Find where the given text appears and provide that cell's center as [x, y] coordinate. 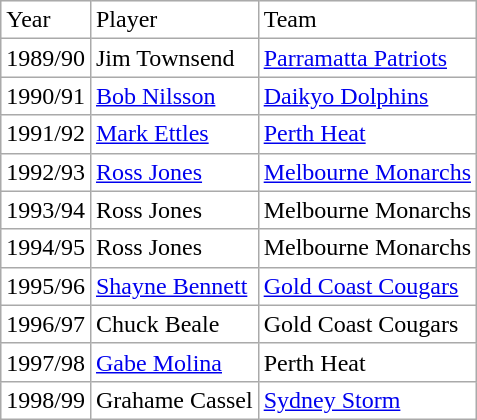
Player [174, 20]
Mark Ettles [174, 134]
1997/98 [46, 362]
1994/95 [46, 248]
Jim Townsend [174, 58]
1990/91 [46, 96]
Daikyo Dolphins [367, 96]
1993/94 [46, 210]
Year [46, 20]
1998/99 [46, 400]
Sydney Storm [367, 400]
1989/90 [46, 58]
Bob Nilsson [174, 96]
Shayne Bennett [174, 286]
Chuck Beale [174, 324]
Gabe Molina [174, 362]
Grahame Cassel [174, 400]
1995/96 [46, 286]
Parramatta Patriots [367, 58]
1992/93 [46, 172]
1991/92 [46, 134]
1996/97 [46, 324]
Team [367, 20]
